For the text-containing cell, return its midpoint in (X, Y) coordinate format. 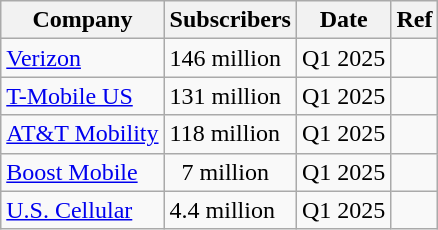
Company (82, 20)
7 million (230, 172)
4.4 million (230, 210)
Ref (414, 20)
AT&T Mobility (82, 134)
118 million (230, 134)
Date (343, 20)
Boost Mobile (82, 172)
Subscribers (230, 20)
Verizon (82, 58)
146 million (230, 58)
T-Mobile US (82, 96)
131 million (230, 96)
U.S. Cellular (82, 210)
